Detect which cell encompasses the target text, then output its (X, Y) center coordinate. 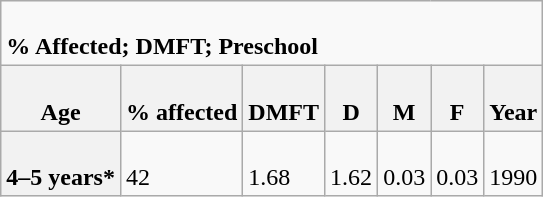
% affected (181, 98)
F (458, 98)
D (352, 98)
42 (181, 164)
Year (514, 98)
1.62 (352, 164)
DMFT (284, 98)
4–5 years* (61, 164)
Age (61, 98)
1990 (514, 164)
M (404, 98)
% Affected; DMFT; Preschool (272, 34)
1.68 (284, 164)
